Find where the given text appears and provide that cell's center as [X, Y] coordinate. 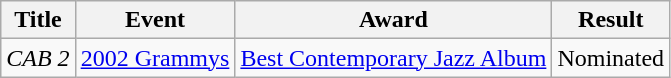
Result [611, 20]
Best Contemporary Jazz Album [394, 58]
Award [394, 20]
Nominated [611, 58]
CAB 2 [38, 58]
Event [155, 20]
2002 Grammys [155, 58]
Title [38, 20]
